Extract the [x, y] coordinate from the center of the cell holding the provided text.  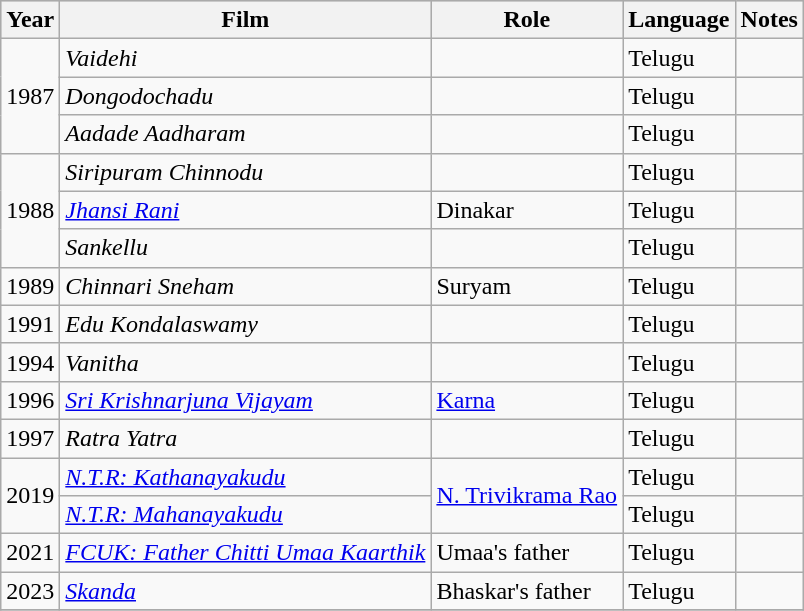
1997 [30, 438]
Suryam [527, 286]
Ratra Yatra [246, 438]
Vanitha [246, 362]
Aadade Aadharam [246, 134]
Language [679, 20]
1988 [30, 210]
Siripuram Chinnodu [246, 172]
Umaa's father [527, 553]
Jhansi Rani [246, 210]
Sri Krishnarjuna Vijayam [246, 400]
Edu Kondalaswamy [246, 324]
Chinnari Sneham [246, 286]
1996 [30, 400]
Sankellu [246, 248]
1994 [30, 362]
N.T.R: Mahanayakudu [246, 515]
Karna [527, 400]
Notes [769, 20]
Film [246, 20]
Dongodochadu [246, 96]
FCUK: Father Chitti Umaa Kaarthik [246, 553]
Dinakar [527, 210]
2021 [30, 553]
Vaidehi [246, 58]
2023 [30, 591]
Bhaskar's father [527, 591]
1991 [30, 324]
Role [527, 20]
2019 [30, 496]
Skanda [246, 591]
N.T.R: Kathanayakudu [246, 477]
N. Trivikrama Rao [527, 496]
1987 [30, 96]
1989 [30, 286]
Year [30, 20]
